For the text-containing cell, return its midpoint in (X, Y) coordinate format. 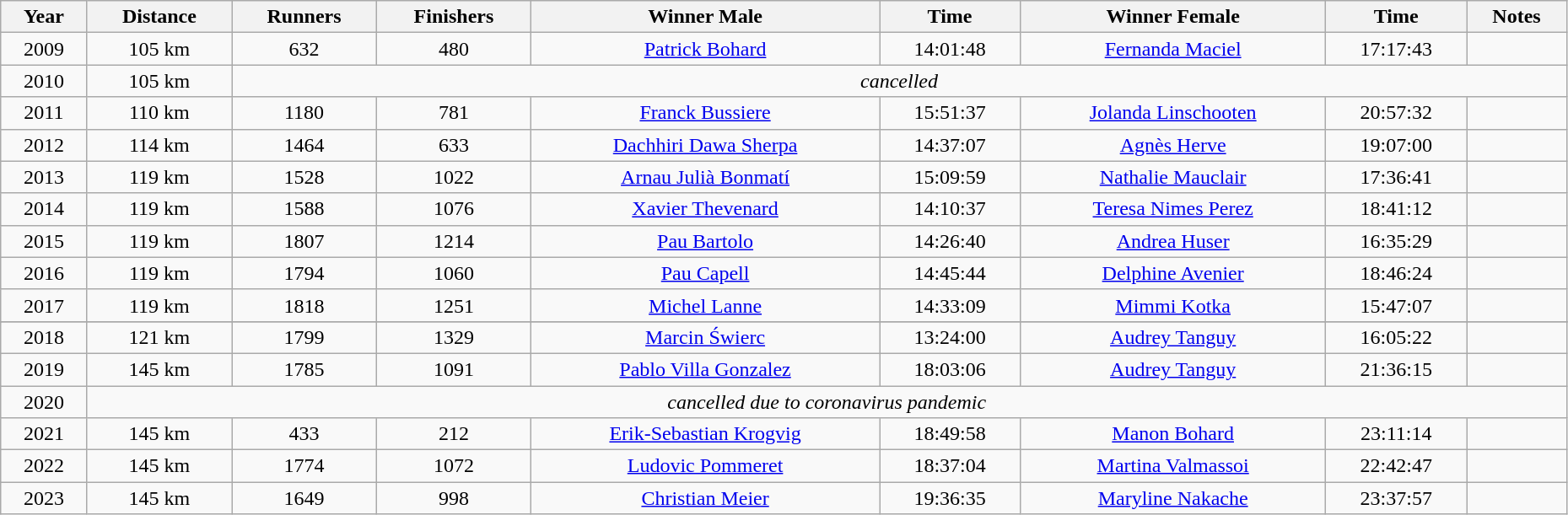
2018 (44, 337)
Finishers (454, 17)
14:26:40 (950, 241)
433 (304, 434)
19:36:35 (950, 498)
1464 (304, 145)
Marcin Świerc (705, 337)
2012 (44, 145)
633 (454, 145)
17:17:43 (1397, 49)
Ludovic Pommeret (705, 466)
2015 (44, 241)
22:42:47 (1397, 466)
781 (454, 113)
Martina Valmassoi (1173, 466)
1785 (304, 369)
1091 (454, 369)
Christian Meier (705, 498)
Manon Bohard (1173, 434)
632 (304, 49)
Runners (304, 17)
1076 (454, 209)
Year (44, 17)
18:03:06 (950, 369)
1799 (304, 337)
1528 (304, 177)
2023 (44, 498)
23:11:14 (1397, 434)
480 (454, 49)
Distance (159, 17)
Erik-Sebastian Krogvig (705, 434)
2014 (44, 209)
cancelled (899, 81)
14:45:44 (950, 273)
114 km (159, 145)
1060 (454, 273)
998 (454, 498)
Andrea Huser (1173, 241)
2010 (44, 81)
1180 (304, 113)
1774 (304, 466)
14:33:09 (950, 305)
1649 (304, 498)
Jolanda Linschooten (1173, 113)
2022 (44, 466)
15:09:59 (950, 177)
Delphine Avenier (1173, 273)
14:10:37 (950, 209)
19:07:00 (1397, 145)
2009 (44, 49)
2017 (44, 305)
1022 (454, 177)
121 km (159, 337)
1588 (304, 209)
18:41:12 (1397, 209)
110 km (159, 113)
Pablo Villa Gonzalez (705, 369)
1072 (454, 466)
2011 (44, 113)
2013 (44, 177)
18:37:04 (950, 466)
21:36:15 (1397, 369)
16:35:29 (1397, 241)
Winner Male (705, 17)
Notes (1517, 17)
Arnau Julià Bonmatí (705, 177)
1214 (454, 241)
212 (454, 434)
14:01:48 (950, 49)
14:37:07 (950, 145)
Maryline Nakache (1173, 498)
20:57:32 (1397, 113)
1329 (454, 337)
Pau Bartolo (705, 241)
16:05:22 (1397, 337)
18:46:24 (1397, 273)
Michel Lanne (705, 305)
Pau Capell (705, 273)
13:24:00 (950, 337)
2016 (44, 273)
18:49:58 (950, 434)
Xavier Thevenard (705, 209)
1818 (304, 305)
Mimmi Kotka (1173, 305)
Winner Female (1173, 17)
Nathalie Mauclair (1173, 177)
2019 (44, 369)
Agnès Herve (1173, 145)
1807 (304, 241)
15:51:37 (950, 113)
cancelled due to coronavirus pandemic (827, 402)
Dachhiri Dawa Sherpa (705, 145)
23:37:57 (1397, 498)
Teresa Nimes Perez (1173, 209)
2021 (44, 434)
Patrick Bohard (705, 49)
17:36:41 (1397, 177)
1251 (454, 305)
2020 (44, 402)
Fernanda Maciel (1173, 49)
1794 (304, 273)
15:47:07 (1397, 305)
Franck Bussiere (705, 113)
